Identify which cell holds the provided text, then report its [x, y] central coordinate. 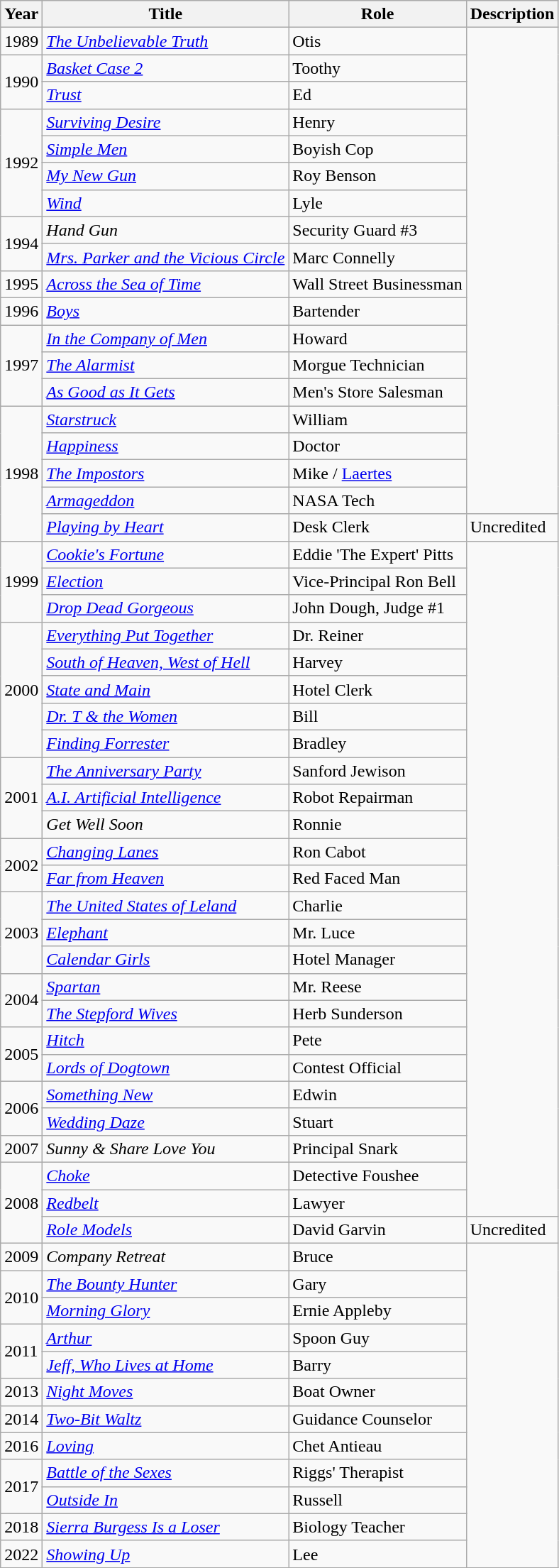
Ron Cabot [377, 852]
Role [377, 14]
Dr. Reiner [377, 635]
Spoon Guy [377, 1338]
The Alarmist [166, 366]
Hotel Clerk [377, 689]
Mike / Laertes [377, 473]
2002 [21, 865]
Russell [377, 1500]
Title [166, 14]
Men's Store Salesman [377, 393]
Sunny & Share Love You [166, 1148]
Marc Connelly [377, 257]
Lords of Dogtown [166, 1068]
Get Well Soon [166, 825]
2007 [21, 1148]
Far from Heaven [166, 879]
Detective Foushee [377, 1175]
Loving [166, 1446]
1995 [21, 284]
Biology Teacher [377, 1527]
2017 [21, 1486]
2001 [21, 797]
1989 [21, 41]
Vice-Principal Ron Bell [377, 581]
Ed [377, 95]
Wedding Daze [166, 1122]
Company Retreat [166, 1257]
Chet Antieau [377, 1446]
Surviving Desire [166, 122]
2006 [21, 1108]
Morning Glory [166, 1311]
NASA Tech [377, 500]
Gary [377, 1284]
South of Heaven, West of Hell [166, 662]
Role Models [166, 1230]
Spartan [166, 987]
Across the Sea of Time [166, 284]
Pete [377, 1041]
Cookie's Fortune [166, 554]
A.I. Artificial Intelligence [166, 798]
Simple Men [166, 149]
Showing Up [166, 1554]
Changing Lanes [166, 852]
Contest Official [377, 1068]
2008 [21, 1202]
Happiness [166, 446]
Eddie 'The Expert' Pitts [377, 554]
Stuart [377, 1122]
2014 [21, 1419]
In the Company of Men [166, 339]
Desk Clerk [377, 527]
Sierra Burgess Is a Loser [166, 1527]
Sanford Jewison [377, 770]
Henry [377, 122]
State and Main [166, 689]
Howard [377, 339]
Principal Snark [377, 1148]
Hitch [166, 1041]
Battle of the Sexes [166, 1473]
Trust [166, 95]
The Bounty Hunter [166, 1284]
Basket Case 2 [166, 68]
Two-Bit Waltz [166, 1419]
Lawyer [377, 1203]
Charlie [377, 906]
1994 [21, 243]
Edwin [377, 1095]
Bradley [377, 743]
2005 [21, 1054]
Outside In [166, 1500]
Mr. Reese [377, 987]
Drop Dead Gorgeous [166, 608]
2016 [21, 1446]
1997 [21, 366]
Armageddon [166, 500]
The United States of Leland [166, 906]
2004 [21, 1000]
As Good as It Gets [166, 393]
Riggs' Therapist [377, 1473]
Mrs. Parker and the Vicious Circle [166, 257]
1996 [21, 311]
Hand Gun [166, 230]
Ernie Appleby [377, 1311]
Security Guard #3 [377, 230]
Playing by Heart [166, 527]
Boyish Cop [377, 149]
David Garvin [377, 1230]
Lee [377, 1554]
1999 [21, 581]
Redbelt [166, 1203]
2018 [21, 1527]
Choke [166, 1175]
Hotel Manager [377, 960]
Mr. Luce [377, 933]
John Dough, Judge #1 [377, 608]
1992 [21, 163]
Harvey [377, 662]
Elephant [166, 933]
Barry [377, 1365]
2013 [21, 1392]
Bruce [377, 1257]
Description [512, 14]
2022 [21, 1554]
Jeff, Who Lives at Home [166, 1365]
Guidance Counselor [377, 1419]
2003 [21, 933]
Arthur [166, 1338]
Dr. T & the Women [166, 716]
1990 [21, 82]
The Stepford Wives [166, 1014]
The Unbelievable Truth [166, 41]
My New Gun [166, 176]
Something New [166, 1095]
Election [166, 581]
Bartender [377, 311]
2009 [21, 1257]
Morgue Technician [377, 366]
Wind [166, 203]
Doctor [377, 446]
Lyle [377, 203]
Bill [377, 716]
The Anniversary Party [166, 770]
Calendar Girls [166, 960]
Boat Owner [377, 1392]
Roy Benson [377, 176]
Red Faced Man [377, 879]
Ronnie [377, 825]
Finding Forrester [166, 743]
2000 [21, 689]
Year [21, 14]
Toothy [377, 68]
Robot Repairman [377, 798]
Boys [166, 311]
Starstruck [166, 420]
2011 [21, 1352]
Herb Sunderson [377, 1014]
William [377, 420]
1998 [21, 473]
Night Moves [166, 1392]
Otis [377, 41]
The Impostors [166, 473]
2010 [21, 1298]
Wall Street Businessman [377, 284]
Everything Put Together [166, 635]
